Pinpoint the cell where the given text exists, returning its [X, Y] midpoint coordinate. 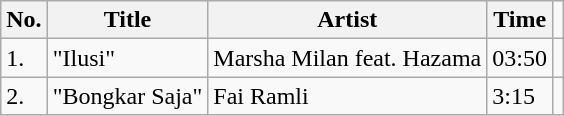
2. [24, 96]
"Bongkar Saja" [128, 96]
Title [128, 20]
1. [24, 58]
Artist [348, 20]
Time [520, 20]
Marsha Milan feat. Hazama [348, 58]
No. [24, 20]
"Ilusi" [128, 58]
Fai Ramli [348, 96]
03:50 [520, 58]
3:15 [520, 96]
